Extract the (x, y) coordinate from the center of the cell holding the provided text.  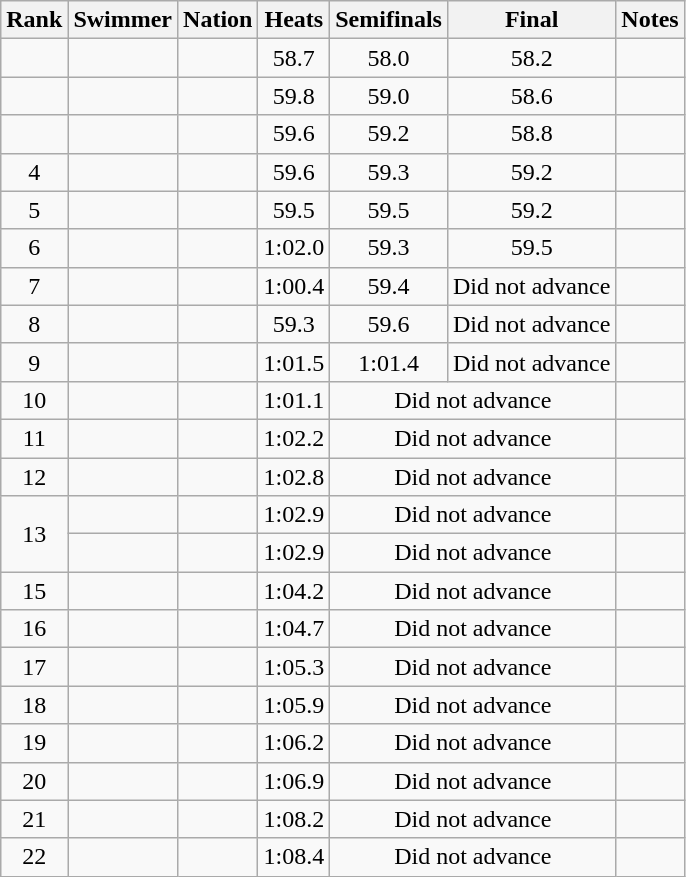
1:04.2 (294, 591)
58.7 (294, 58)
1:08.2 (294, 819)
59.0 (389, 96)
Nation (218, 20)
8 (34, 324)
58.6 (531, 96)
7 (34, 286)
1:05.9 (294, 705)
12 (34, 477)
1:06.9 (294, 781)
1:06.2 (294, 743)
6 (34, 248)
5 (34, 210)
17 (34, 667)
22 (34, 857)
Swimmer (123, 20)
15 (34, 591)
Notes (650, 20)
1:08.4 (294, 857)
16 (34, 629)
19 (34, 743)
Heats (294, 20)
1:02.8 (294, 477)
1:02.2 (294, 438)
4 (34, 172)
Rank (34, 20)
20 (34, 781)
1:05.3 (294, 667)
11 (34, 438)
1:00.4 (294, 286)
59.8 (294, 96)
1:04.7 (294, 629)
Final (531, 20)
59.4 (389, 286)
1:01.5 (294, 362)
1:01.4 (389, 362)
1:01.1 (294, 400)
Semifinals (389, 20)
1:02.0 (294, 248)
58.0 (389, 58)
18 (34, 705)
9 (34, 362)
58.2 (531, 58)
21 (34, 819)
13 (34, 534)
10 (34, 400)
58.8 (531, 134)
